For the text-containing cell, return its midpoint in [X, Y] coordinate format. 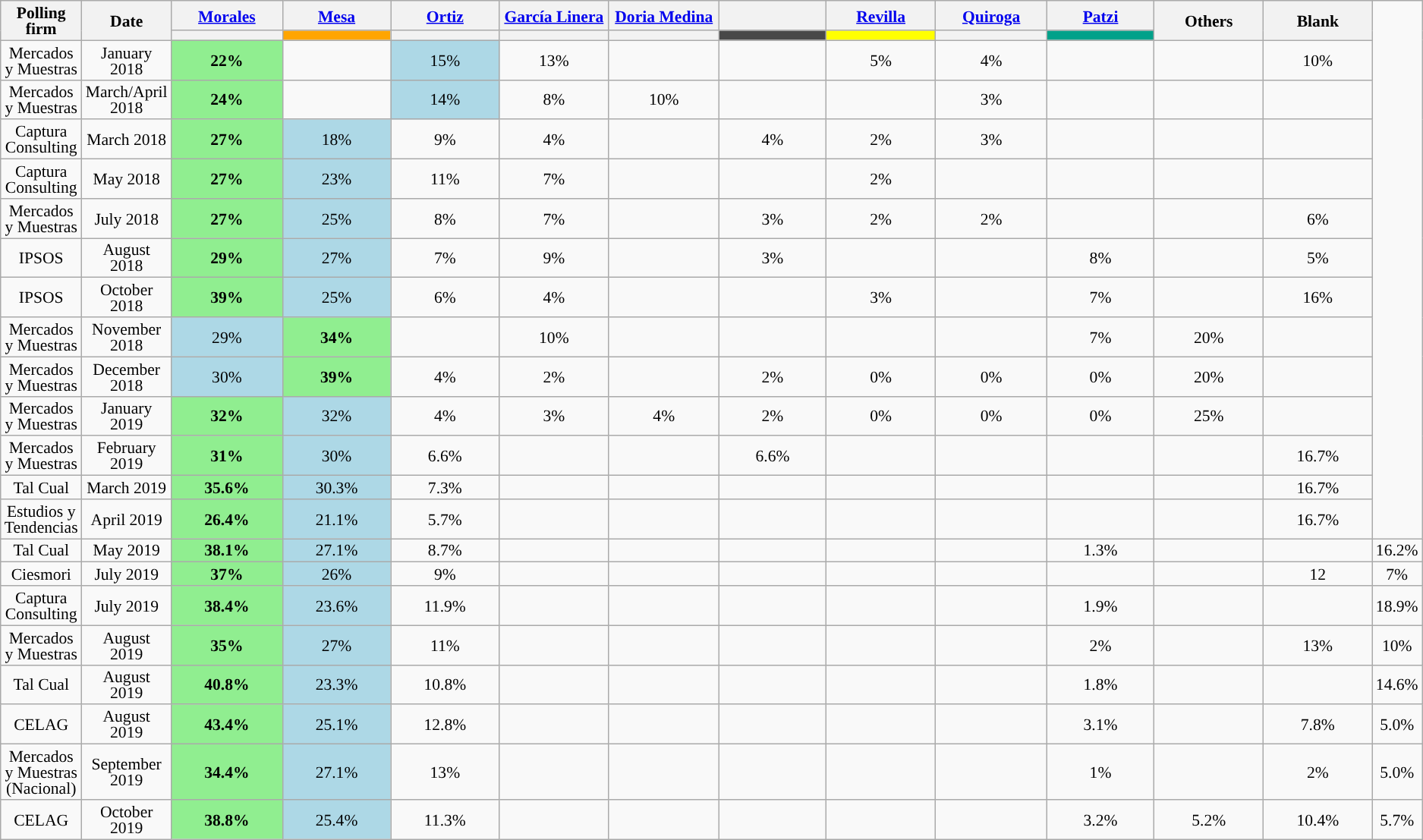
26% [337, 574]
December 2018 [127, 376]
February 2019 [127, 456]
7.8% [1318, 725]
38.8% [227, 820]
March 2019 [127, 487]
Doria Medina [664, 15]
Revilla [880, 15]
37% [227, 574]
October 2018 [127, 297]
Patzi [1100, 15]
Date [127, 20]
April 2019 [127, 519]
8.7% [445, 551]
1.9% [1100, 606]
26.4% [227, 519]
July 2018 [127, 219]
Polling firm [41, 20]
22% [227, 60]
16% [1318, 297]
Estudios y Tendencias [41, 519]
11.9% [445, 606]
May 2019 [127, 551]
24% [227, 99]
21.1% [337, 519]
Quiroga [991, 15]
15% [445, 60]
23.6% [337, 606]
25.4% [337, 820]
30.3% [337, 487]
August 2018 [127, 258]
Ortiz [445, 15]
12 [1318, 574]
34% [337, 337]
May 2018 [127, 179]
3.1% [1100, 725]
1% [1100, 772]
January 2018 [127, 60]
18.9% [1397, 606]
March/April 2018 [127, 99]
23.3% [337, 684]
Mesa [337, 15]
14% [445, 99]
3.2% [1100, 820]
16.2% [1397, 551]
38.1% [227, 551]
10.4% [1318, 820]
14.6% [1397, 684]
Ciesmori [41, 574]
7.3% [445, 487]
1.8% [1100, 684]
11.3% [445, 820]
10.8% [445, 684]
35% [227, 645]
5.2% [1209, 820]
25.1% [337, 725]
September 2019 [127, 772]
35.6% [227, 487]
Others [1209, 20]
January 2019 [127, 416]
March 2018 [127, 140]
Mercados y Muestras (Nacional) [41, 772]
43.4% [227, 725]
31% [227, 456]
November 2018 [127, 337]
1.3% [1100, 551]
García Linera [554, 15]
October 2019 [127, 820]
38.4% [227, 606]
Morales [227, 15]
18% [337, 140]
Blank [1318, 20]
12.8% [445, 725]
40.8% [227, 684]
23% [337, 179]
34.4% [227, 772]
